Detect which cell encompasses the target text, then output its (x, y) center coordinate. 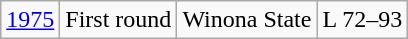
L 72–93 (362, 20)
1975 (30, 20)
Winona State (247, 20)
First round (118, 20)
